Return [X, Y] of the center of cell containing provided text 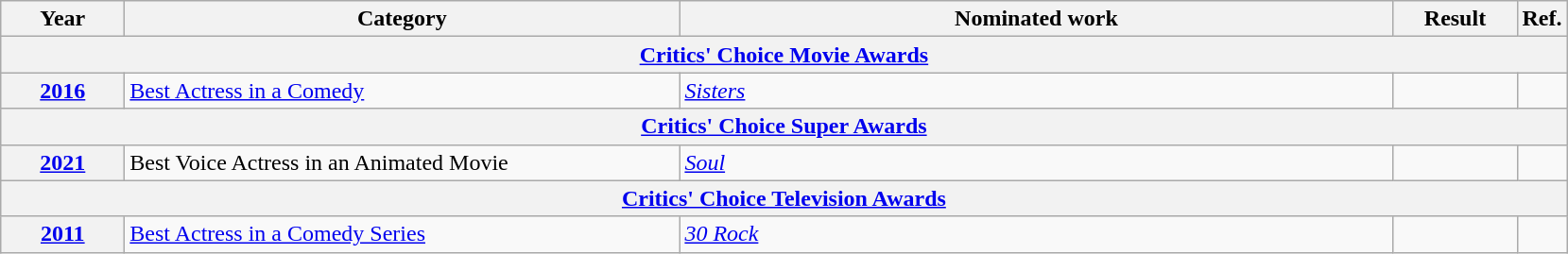
Year [62, 19]
Best Voice Actress in an Animated Movie [403, 162]
Result [1456, 19]
Critics' Choice Movie Awards [784, 55]
Soul [1036, 162]
Nominated work [1036, 19]
30 Rock [1036, 234]
Critics' Choice Super Awards [784, 127]
2011 [62, 234]
Best Actress in a Comedy [403, 91]
Sisters [1036, 91]
2021 [62, 162]
Best Actress in a Comedy Series [403, 234]
2016 [62, 91]
Category [403, 19]
Critics' Choice Television Awards [784, 198]
Ref. [1542, 19]
